Determine the [X, Y] coordinate at the center of the cell enclosing the given text.  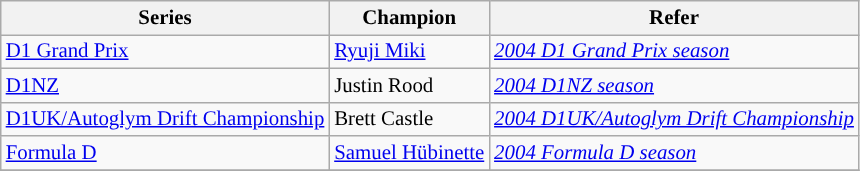
2004 D1NZ season [674, 85]
D1 Grand Prix [166, 51]
Series [166, 18]
Ryuji Miki [409, 51]
D1NZ [166, 85]
Refer [674, 18]
Formula D [166, 153]
Champion [409, 18]
Justin Rood [409, 85]
Brett Castle [409, 119]
D1UK/Autoglym Drift Championship [166, 119]
Samuel Hübinette [409, 153]
2004 D1UK/Autoglym Drift Championship [674, 119]
2004 Formula D season [674, 153]
2004 D1 Grand Prix season [674, 51]
